Provide the [x, y] coordinate of the cell's center where the given text is located.  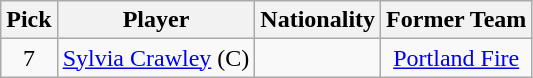
Sylvia Crawley (C) [156, 58]
Nationality [318, 20]
Player [156, 20]
Pick [29, 20]
Portland Fire [456, 58]
Former Team [456, 20]
7 [29, 58]
